Detect which cell encompasses the target text, then output its (x, y) center coordinate. 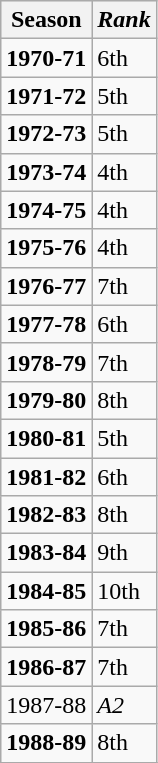
1974-75 (46, 210)
1984-85 (46, 591)
Season (46, 20)
1985-86 (46, 629)
1977-78 (46, 324)
A2 (124, 705)
1986-87 (46, 667)
1978-79 (46, 362)
1973-74 (46, 172)
1970-71 (46, 58)
10th (124, 591)
1981-82 (46, 477)
9th (124, 553)
1982-83 (46, 515)
1972-73 (46, 134)
1987-88 (46, 705)
1975-76 (46, 248)
1980-81 (46, 438)
1979-80 (46, 400)
Rank (124, 20)
1988-89 (46, 743)
1983-84 (46, 553)
1976-77 (46, 286)
1971-72 (46, 96)
